For the text-containing cell, return its midpoint in (X, Y) coordinate format. 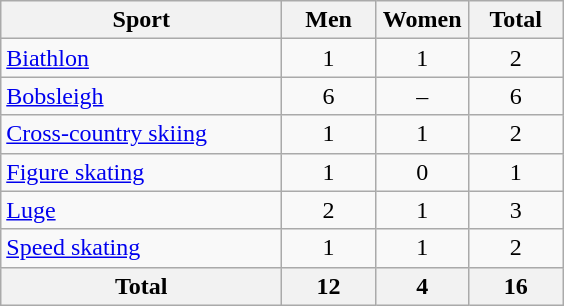
– (422, 96)
Speed skating (142, 248)
Bobsleigh (142, 96)
12 (329, 286)
Men (329, 20)
3 (516, 210)
Cross-country skiing (142, 134)
Biathlon (142, 58)
Sport (142, 20)
Luge (142, 210)
4 (422, 286)
0 (422, 172)
Women (422, 20)
Figure skating (142, 172)
16 (516, 286)
